For the text-containing cell, return its midpoint in [x, y] coordinate format. 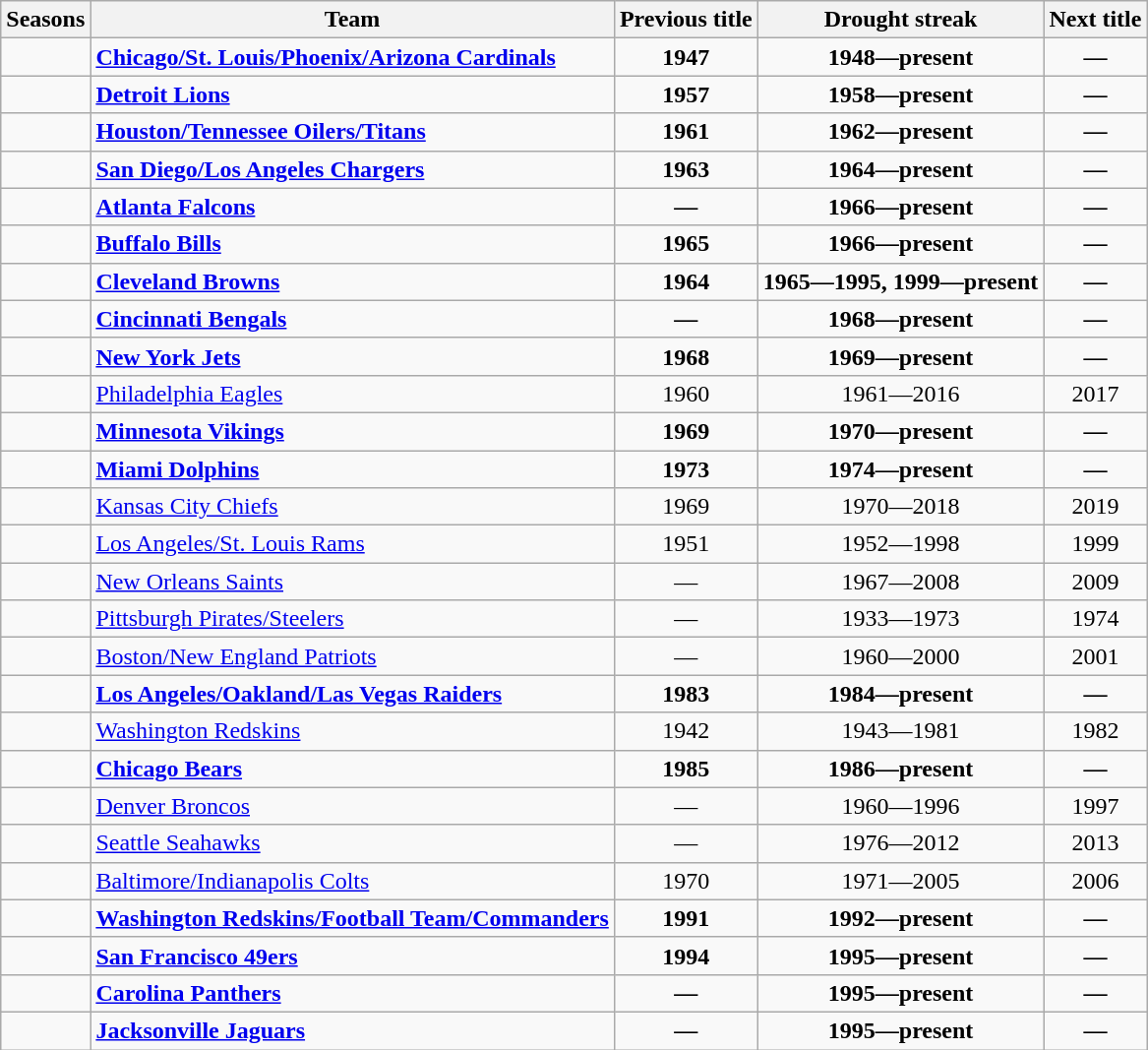
1986—present [901, 769]
Miami Dolphins [352, 469]
Atlanta Falcons [352, 207]
Washington Redskins/Football Team/Commanders [352, 918]
1974—present [901, 469]
1994 [686, 956]
New York Jets [352, 356]
Seasons [45, 20]
Los Angeles/Oakland/Las Vegas Raiders [352, 694]
Carolina Panthers [352, 993]
1968—present [901, 319]
1992—present [901, 918]
1933—1973 [901, 619]
Team [352, 20]
Philadelphia Eagles [352, 394]
1973 [686, 469]
2017 [1096, 394]
1942 [686, 731]
1960—1996 [901, 806]
1964—present [901, 169]
Seattle Seahawks [352, 843]
1970—2018 [901, 507]
1960—2000 [901, 656]
1968 [686, 356]
2009 [1096, 582]
2006 [1096, 881]
1963 [686, 169]
1999 [1096, 544]
1951 [686, 544]
1962—present [901, 132]
1984—present [901, 694]
Detroit Lions [352, 94]
Cleveland Browns [352, 281]
Washington Redskins [352, 731]
2013 [1096, 843]
Baltimore/Indianapolis Colts [352, 881]
1970 [686, 881]
1965 [686, 244]
1969—present [901, 356]
1983 [686, 694]
1947 [686, 57]
Next title [1096, 20]
Drought streak [901, 20]
1952—1998 [901, 544]
1970—present [901, 431]
1974 [1096, 619]
1960 [686, 394]
San Francisco 49ers [352, 956]
2019 [1096, 507]
Boston/New England Patriots [352, 656]
1961 [686, 132]
1964 [686, 281]
Chicago Bears [352, 769]
Los Angeles/St. Louis Rams [352, 544]
Jacksonville Jaguars [352, 1030]
San Diego/Los Angeles Chargers [352, 169]
1967—2008 [901, 582]
1961—2016 [901, 394]
New Orleans Saints [352, 582]
1971—2005 [901, 881]
2001 [1096, 656]
Pittsburgh Pirates/Steelers [352, 619]
Kansas City Chiefs [352, 507]
1957 [686, 94]
1985 [686, 769]
1965—1995, 1999—present [901, 281]
Denver Broncos [352, 806]
1976—2012 [901, 843]
Buffalo Bills [352, 244]
1943—1981 [901, 731]
Minnesota Vikings [352, 431]
Previous title [686, 20]
Cincinnati Bengals [352, 319]
Houston/Tennessee Oilers/Titans [352, 132]
1991 [686, 918]
1982 [1096, 731]
1958—present [901, 94]
1997 [1096, 806]
Chicago/St. Louis/Phoenix/Arizona Cardinals [352, 57]
1948—present [901, 57]
